For the text-containing cell, return its midpoint in [X, Y] coordinate format. 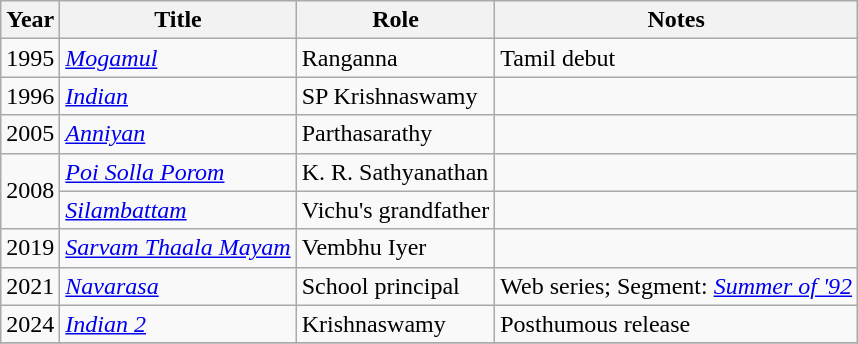
Sarvam Thaala Mayam [178, 248]
Posthumous release [676, 324]
Poi Solla Porom [178, 172]
Krishnaswamy [396, 324]
Parthasarathy [396, 134]
Vembhu Iyer [396, 248]
Silambattam [178, 210]
2024 [30, 324]
School principal [396, 286]
2008 [30, 191]
SP Krishnaswamy [396, 96]
K. R. Sathyanathan [396, 172]
2005 [30, 134]
2019 [30, 248]
Title [178, 20]
Navarasa [178, 286]
Vichu's grandfather [396, 210]
Anniyan [178, 134]
1996 [30, 96]
2021 [30, 286]
Tamil debut [676, 58]
Ranganna [396, 58]
1995 [30, 58]
Web series; Segment: Summer of '92 [676, 286]
Indian [178, 96]
Mogamul [178, 58]
Indian 2 [178, 324]
Notes [676, 20]
Year [30, 20]
Role [396, 20]
